Return the (x, y) coordinate for the center point of the cell that contains the specified text.  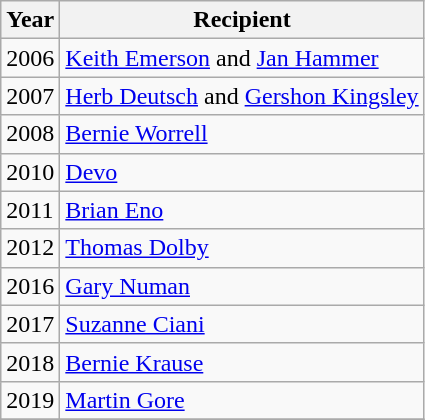
2008 (30, 134)
2011 (30, 210)
2007 (30, 96)
Martin Gore (242, 400)
Year (30, 20)
Thomas Dolby (242, 248)
2016 (30, 286)
Devo (242, 172)
2018 (30, 362)
Suzanne Ciani (242, 324)
Brian Eno (242, 210)
Keith Emerson and Jan Hammer (242, 58)
Bernie Worrell (242, 134)
2006 (30, 58)
Gary Numan (242, 286)
2019 (30, 400)
Bernie Krause (242, 362)
2017 (30, 324)
Herb Deutsch and Gershon Kingsley (242, 96)
2012 (30, 248)
Recipient (242, 20)
2010 (30, 172)
